Provide the [x, y] coordinate of the cell's center where the given text is located.  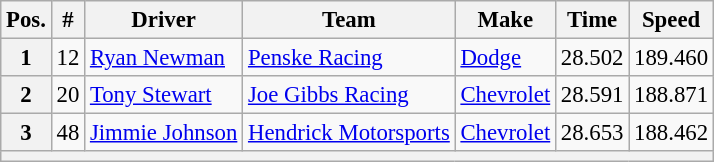
Time [592, 20]
28.591 [592, 95]
Hendrick Motorsports [349, 133]
188.462 [672, 133]
Team [349, 20]
1 [26, 58]
Pos. [26, 20]
Speed [672, 20]
Joe Gibbs Racing [349, 95]
189.460 [672, 58]
Penske Racing [349, 58]
20 [68, 95]
# [68, 20]
28.502 [592, 58]
Dodge [505, 58]
28.653 [592, 133]
48 [68, 133]
188.871 [672, 95]
12 [68, 58]
Make [505, 20]
3 [26, 133]
Jimmie Johnson [164, 133]
Driver [164, 20]
Tony Stewart [164, 95]
Ryan Newman [164, 58]
2 [26, 95]
